Capture the cell that displays the provided text and extract its (x, y) central coordinate. 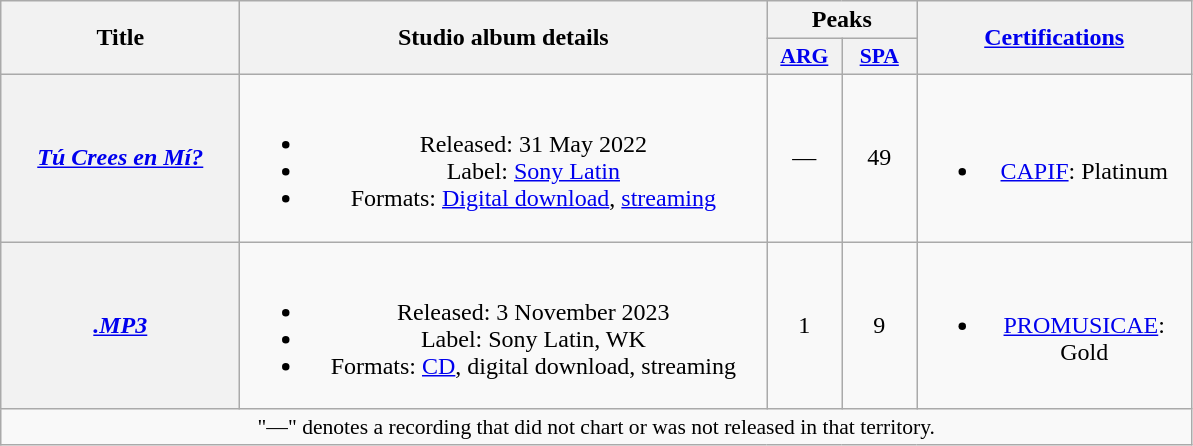
PROMUSICAE: Gold (1054, 326)
Certifications (1054, 38)
1 (804, 326)
ARG (804, 57)
Tú Crees en Mí? (120, 158)
Peaks (842, 20)
CAPIF: Platinum (1054, 158)
Released: 31 May 2022Label: Sony LatinFormats: Digital download, streaming (504, 158)
9 (880, 326)
Released: 3 November 2023Label: Sony Latin, WKFormats: CD, digital download, streaming (504, 326)
"—" denotes a recording that did not chart or was not released in that territory. (596, 427)
SPA (880, 57)
— (804, 158)
Studio album details (504, 38)
.MP3 (120, 326)
49 (880, 158)
Title (120, 38)
